Find where the given text appears and provide that cell's center as [x, y] coordinate. 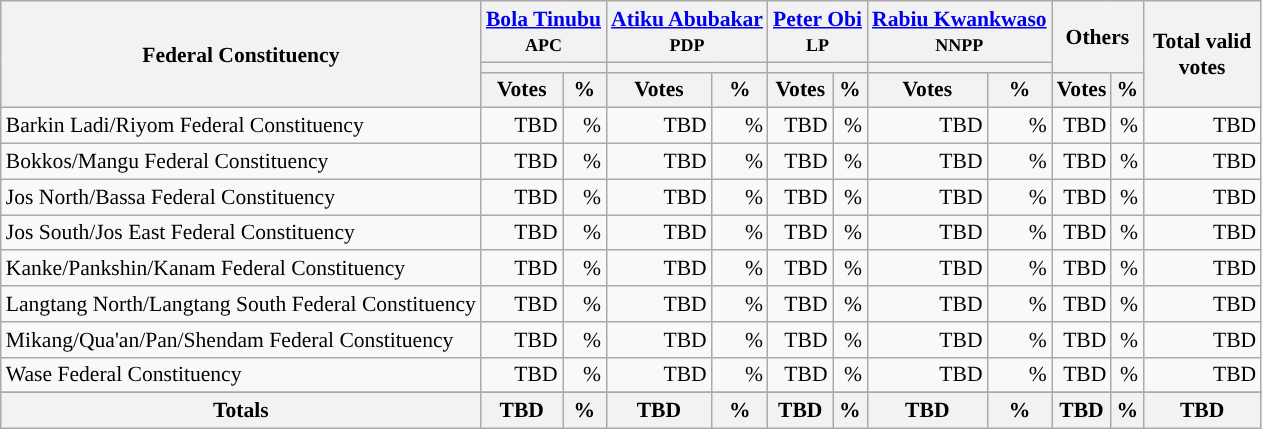
Wase Federal Constituency [241, 375]
Jos North/Bassa Federal Constituency [241, 197]
Rabiu KwankwasoNNPP [960, 32]
Kanke/Pankshin/Kanam Federal Constituency [241, 269]
Total valid votes [1202, 54]
Langtang North/Langtang South Federal Constituency [241, 304]
Totals [241, 411]
Federal Constituency [241, 54]
Bokkos/Mangu Federal Constituency [241, 162]
Bola TinubuAPC [544, 32]
Atiku AbubakarPDP [687, 32]
Peter ObiLP [818, 32]
Barkin Ladi/Riyom Federal Constituency [241, 126]
Mikang/Qua'an/Pan/Shendam Federal Constituency [241, 340]
Jos South/Jos East Federal Constituency [241, 233]
Others [1098, 36]
